Scan for the cell matching the given text and deliver its [X, Y] coordinate at center. 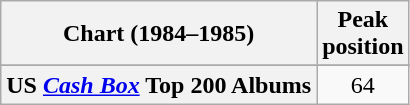
Chart (1984–1985) [159, 34]
Peakposition [363, 34]
64 [363, 85]
US Cash Box Top 200 Albums [159, 85]
